Determine the [X, Y] coordinate at the center of the cell enclosing the given text.  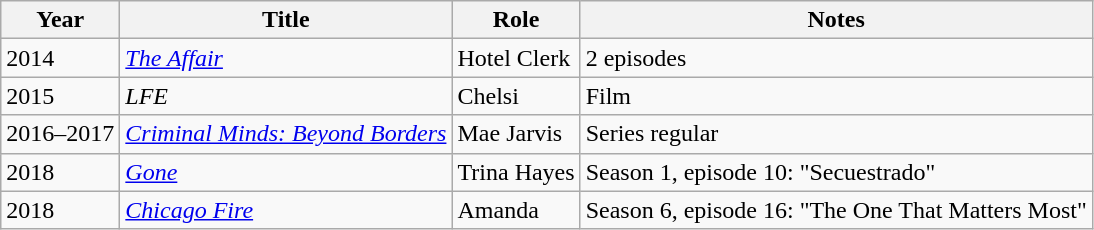
The Affair [286, 58]
Chelsi [516, 96]
Mae Jarvis [516, 134]
Criminal Minds: Beyond Borders [286, 134]
Role [516, 20]
2014 [60, 58]
Notes [836, 20]
Trina Hayes [516, 172]
Film [836, 96]
2016–2017 [60, 134]
2 episodes [836, 58]
2015 [60, 96]
Hotel Clerk [516, 58]
Year [60, 20]
Chicago Fire [286, 210]
LFE [286, 96]
Gone [286, 172]
Season 6, episode 16: "The One That Matters Most" [836, 210]
Title [286, 20]
Amanda [516, 210]
Season 1, episode 10: "Secuestrado" [836, 172]
Series regular [836, 134]
